From the cell containing the given text, extract its center point as [x, y] coordinate. 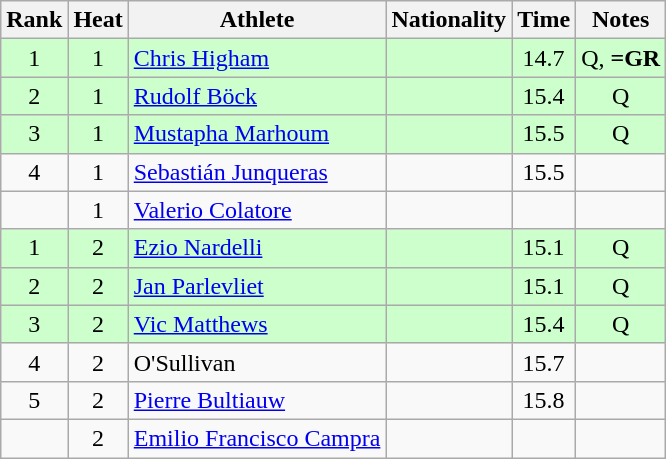
Valerio Colatore [257, 210]
15.8 [544, 400]
Pierre Bultiauw [257, 400]
Rudolf Böck [257, 96]
15.7 [544, 362]
Time [544, 20]
Emilio Francisco Campra [257, 438]
O'Sullivan [257, 362]
5 [34, 400]
Sebastián Junqueras [257, 172]
Ezio Nardelli [257, 248]
Athlete [257, 20]
Q, =GR [621, 58]
Heat [98, 20]
Mustapha Marhoum [257, 134]
Chris Higham [257, 58]
Vic Matthews [257, 324]
Notes [621, 20]
Jan Parlevliet [257, 286]
Rank [34, 20]
14.7 [544, 58]
Nationality [449, 20]
